Capture the cell that displays the provided text and extract its [X, Y] central coordinate. 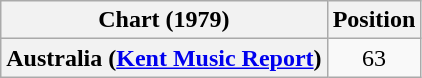
63 [374, 58]
Australia (Kent Music Report) [164, 58]
Chart (1979) [164, 20]
Position [374, 20]
